Provide the (X, Y) coordinate of the cell's center where the given text is located.  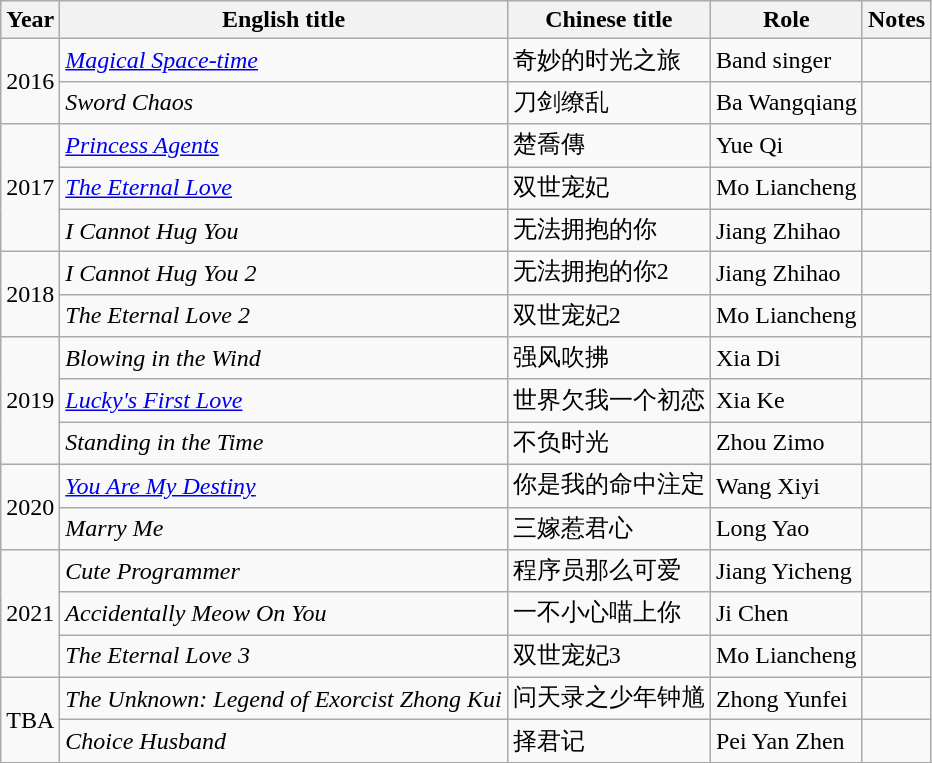
You Are My Destiny (284, 486)
Blowing in the Wind (284, 358)
Princess Agents (284, 146)
Chinese title (608, 20)
2019 (30, 401)
The Eternal Love (284, 188)
不负时光 (608, 444)
The Eternal Love 2 (284, 316)
无法拥抱的你2 (608, 274)
Zhong Yunfei (786, 698)
问天录之少年钟馗 (608, 698)
English title (284, 20)
The Eternal Love 3 (284, 656)
程序员那么可爱 (608, 572)
双世宠妃3 (608, 656)
Ba Wangqiang (786, 102)
双世宠妃 (608, 188)
强风吹拂 (608, 358)
Jiang Yicheng (786, 572)
双世宠妃2 (608, 316)
择君记 (608, 742)
Cute Programmer (284, 572)
Year (30, 20)
世界欠我一个初恋 (608, 400)
刀剑缭乱 (608, 102)
Yue Qi (786, 146)
Ji Chen (786, 614)
Notes (896, 20)
Magical Space-time (284, 60)
2016 (30, 82)
Xia Ke (786, 400)
你是我的命中注定 (608, 486)
I Cannot Hug You 2 (284, 274)
楚喬傳 (608, 146)
奇妙的时光之旅 (608, 60)
Standing in the Time (284, 444)
Role (786, 20)
Marry Me (284, 528)
2021 (30, 614)
Pei Yan Zhen (786, 742)
Long Yao (786, 528)
Xia Di (786, 358)
一不小心喵上你 (608, 614)
2017 (30, 188)
The Unknown: Legend of Exorcist Zhong Kui (284, 698)
Zhou Zimo (786, 444)
三嫁惹君心 (608, 528)
Lucky's First Love (284, 400)
Choice Husband (284, 742)
Sword Chaos (284, 102)
无法拥抱的你 (608, 230)
Wang Xiyi (786, 486)
TBA (30, 720)
2020 (30, 506)
2018 (30, 294)
Band singer (786, 60)
Accidentally Meow On You (284, 614)
I Cannot Hug You (284, 230)
